Provide the (x, y) coordinate of the cell's center where the given text is located.  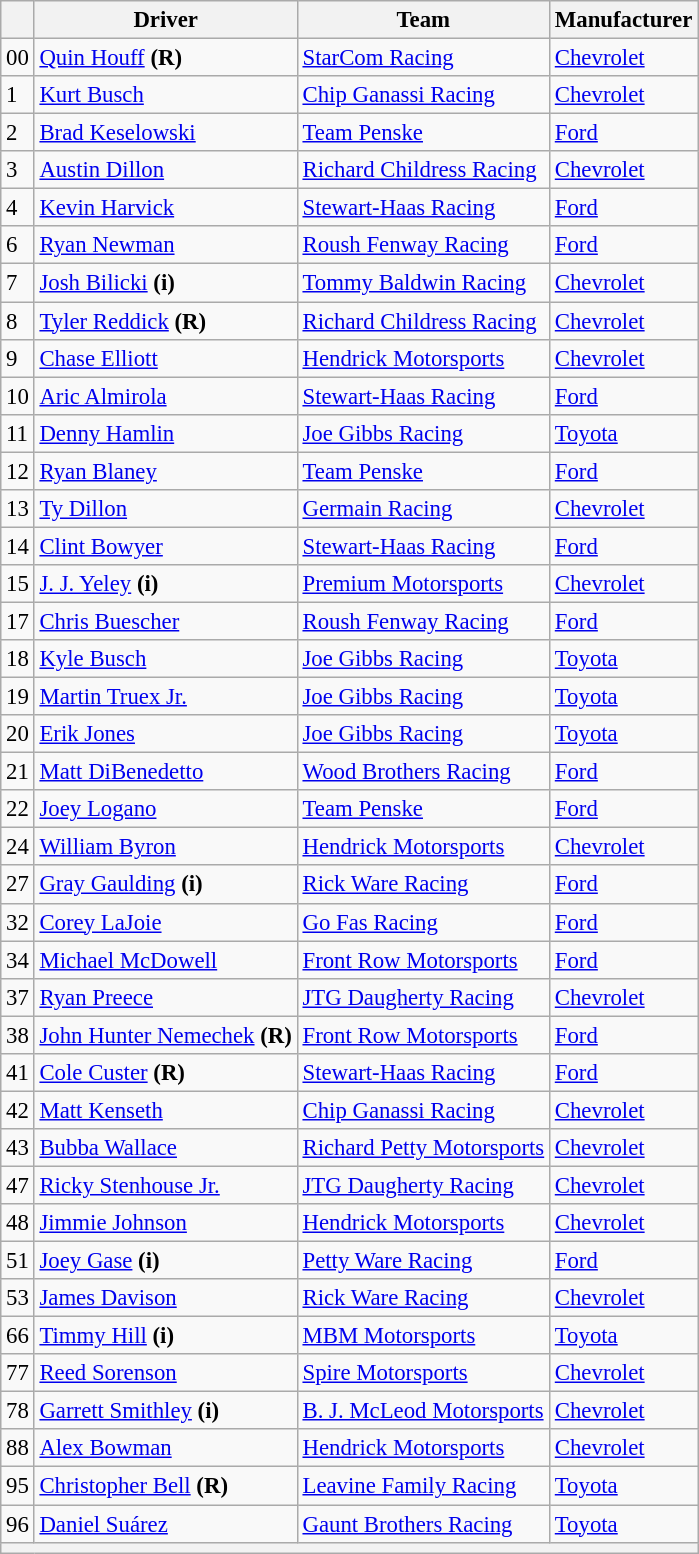
Gaunt Brothers Racing (423, 1524)
24 (18, 847)
Tyler Reddick (R) (166, 321)
13 (18, 509)
2 (18, 133)
Daniel Suárez (166, 1524)
12 (18, 471)
Chase Elliott (166, 358)
Chris Buescher (166, 621)
Ryan Newman (166, 245)
37 (18, 997)
Gray Gaulding (i) (166, 885)
51 (18, 1261)
B. J. McLeod Motorsports (423, 1411)
Alex Bowman (166, 1449)
96 (18, 1524)
53 (18, 1298)
Garrett Smithley (i) (166, 1411)
Erik Jones (166, 734)
47 (18, 1185)
John Hunter Nemechek (R) (166, 1035)
Kurt Busch (166, 95)
Petty Ware Racing (423, 1261)
15 (18, 584)
Go Fas Racing (423, 922)
Corey LaJoie (166, 922)
14 (18, 546)
Christopher Bell (R) (166, 1486)
William Byron (166, 847)
77 (18, 1373)
Ryan Blaney (166, 471)
Aric Almirola (166, 396)
Timmy Hill (i) (166, 1336)
3 (18, 170)
22 (18, 809)
Premium Motorsports (423, 584)
20 (18, 734)
James Davison (166, 1298)
48 (18, 1223)
Clint Bowyer (166, 546)
10 (18, 396)
Denny Hamlin (166, 433)
Leavine Family Racing (423, 1486)
32 (18, 922)
MBM Motorsports (423, 1336)
38 (18, 1035)
6 (18, 245)
Bubba Wallace (166, 1148)
18 (18, 659)
78 (18, 1411)
42 (18, 1110)
4 (18, 208)
Kevin Harvick (166, 208)
J. J. Yeley (i) (166, 584)
Ty Dillon (166, 509)
Martin Truex Jr. (166, 697)
Brad Keselowski (166, 133)
88 (18, 1449)
Jimmie Johnson (166, 1223)
95 (18, 1486)
Ryan Preece (166, 997)
34 (18, 960)
17 (18, 621)
27 (18, 885)
StarCom Racing (423, 58)
Tommy Baldwin Racing (423, 283)
41 (18, 1073)
Matt Kenseth (166, 1110)
9 (18, 358)
8 (18, 321)
Driver (166, 20)
1 (18, 95)
11 (18, 433)
Manufacturer (623, 20)
43 (18, 1148)
7 (18, 283)
Spire Motorsports (423, 1373)
Joey Logano (166, 809)
Josh Bilicki (i) (166, 283)
00 (18, 58)
21 (18, 772)
Cole Custer (R) (166, 1073)
Richard Petty Motorsports (423, 1148)
Reed Sorenson (166, 1373)
Joey Gase (i) (166, 1261)
Michael McDowell (166, 960)
Austin Dillon (166, 170)
Wood Brothers Racing (423, 772)
Germain Racing (423, 509)
66 (18, 1336)
Team (423, 20)
19 (18, 697)
Kyle Busch (166, 659)
Matt DiBenedetto (166, 772)
Quin Houff (R) (166, 58)
Ricky Stenhouse Jr. (166, 1185)
